Extract the [x, y] coordinate from the center of the cell holding the provided text.  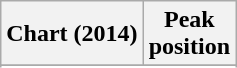
Peakposition [189, 34]
Chart (2014) [72, 34]
